Search for the cell housing the specified text and yield its (x, y) center coordinate. 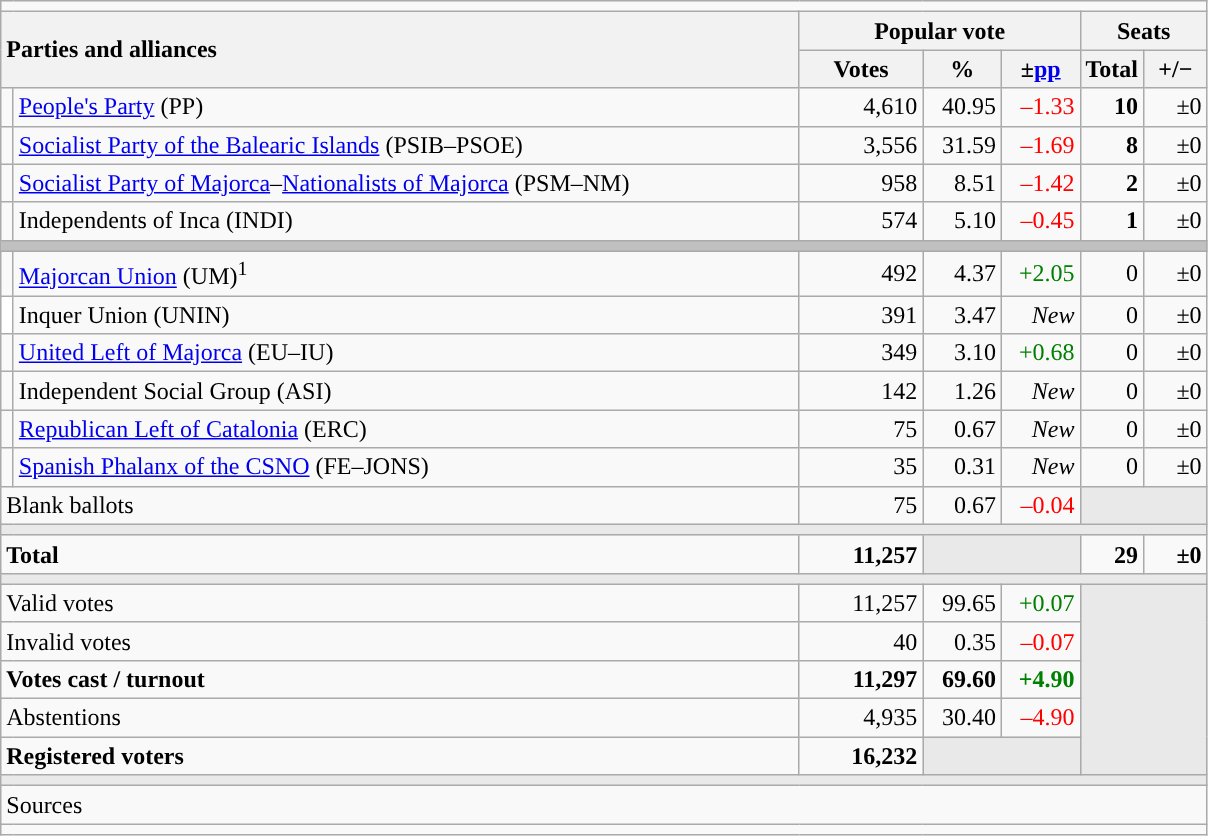
+/− (1176, 69)
–4.90 (1040, 718)
3.47 (962, 315)
8 (1112, 145)
69.60 (962, 679)
Independent Social Group (ASI) (406, 391)
40 (861, 641)
Abstentions (400, 718)
Republican Left of Catalonia (ERC) (406, 429)
Independents of Inca (INDI) (406, 221)
–1.33 (1040, 107)
391 (861, 315)
29 (1112, 554)
Spanish Phalanx of the CSNO (FE–JONS) (406, 467)
Sources (604, 805)
99.65 (962, 603)
+0.68 (1040, 353)
Votes (861, 69)
+0.07 (1040, 603)
Registered voters (400, 756)
492 (861, 274)
–0.45 (1040, 221)
% (962, 69)
0.35 (962, 641)
Popular vote (940, 31)
–1.42 (1040, 183)
United Left of Majorca (EU–IU) (406, 353)
4.37 (962, 274)
Socialist Party of Majorca–Nationalists of Majorca (PSM–NM) (406, 183)
30.40 (962, 718)
–1.69 (1040, 145)
958 (861, 183)
1 (1112, 221)
16,232 (861, 756)
Parties and alliances (400, 50)
11,297 (861, 679)
8.51 (962, 183)
Socialist Party of the Balearic Islands (PSIB–PSOE) (406, 145)
3.10 (962, 353)
Majorcan Union (UM)1 (406, 274)
31.59 (962, 145)
Valid votes (400, 603)
Invalid votes (400, 641)
5.10 (962, 221)
Votes cast / turnout (400, 679)
40.95 (962, 107)
People's Party (PP) (406, 107)
1.26 (962, 391)
10 (1112, 107)
Blank ballots (400, 505)
2 (1112, 183)
142 (861, 391)
35 (861, 467)
–0.07 (1040, 641)
+4.90 (1040, 679)
+2.05 (1040, 274)
4,610 (861, 107)
0.31 (962, 467)
–0.04 (1040, 505)
3,556 (861, 145)
Inquer Union (UNIN) (406, 315)
Seats (1144, 31)
574 (861, 221)
±pp (1040, 69)
4,935 (861, 718)
349 (861, 353)
